Return [x, y] of the center of cell containing provided text 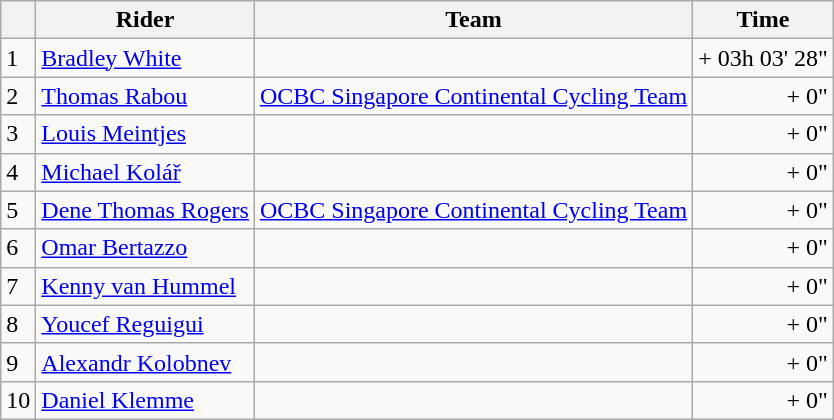
7 [18, 286]
Louis Meintjes [146, 134]
6 [18, 248]
Bradley White [146, 58]
2 [18, 96]
Daniel Klemme [146, 400]
Team [473, 20]
5 [18, 210]
Rider [146, 20]
Kenny van Hummel [146, 286]
8 [18, 324]
+ 03h 03' 28" [764, 58]
1 [18, 58]
Thomas Rabou [146, 96]
Dene Thomas Rogers [146, 210]
Alexandr Kolobnev [146, 362]
Time [764, 20]
3 [18, 134]
Omar Bertazzo [146, 248]
Michael Kolář [146, 172]
4 [18, 172]
Youcef Reguigui [146, 324]
10 [18, 400]
9 [18, 362]
